Capture the cell that displays the provided text and extract its [X, Y] central coordinate. 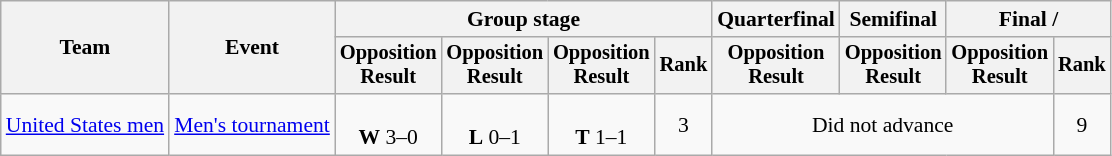
Men's tournament [252, 124]
L 0–1 [494, 124]
Team [85, 48]
W 3–0 [388, 124]
Quarterfinal [776, 19]
Semifinal [894, 19]
Group stage [524, 19]
9 [1082, 124]
T 1–1 [602, 124]
United States men [85, 124]
3 [684, 124]
Final / [1028, 19]
Event [252, 48]
Did not advance [882, 124]
